Determine the [x, y] coordinate at the center of the cell enclosing the given text.  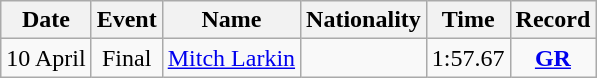
Time [468, 20]
1:57.67 [468, 58]
Final [126, 58]
Mitch Larkin [231, 58]
Event [126, 20]
Nationality [364, 20]
GR [553, 58]
10 April [46, 58]
Record [553, 20]
Date [46, 20]
Name [231, 20]
